Locate the cell with the specified text and output its (X, Y) center coordinate. 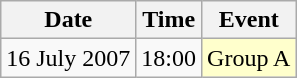
Time (169, 20)
18:00 (169, 58)
Event (249, 20)
16 July 2007 (68, 58)
Date (68, 20)
Group A (249, 58)
